From the cell containing the given text, extract its center point as (x, y) coordinate. 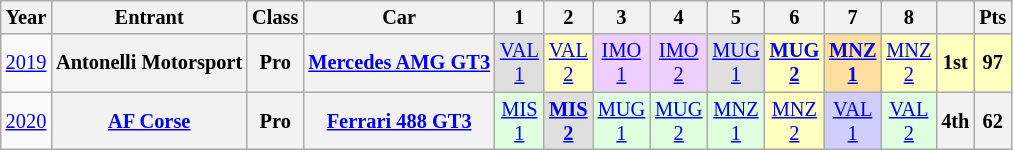
3 (622, 17)
Mercedes AMG GT3 (399, 63)
IMO2 (678, 63)
1 (520, 17)
2 (568, 17)
97 (992, 63)
Car (399, 17)
Year (26, 17)
1st (955, 63)
6 (795, 17)
MIS1 (520, 121)
IMO1 (622, 63)
62 (992, 121)
5 (736, 17)
Pts (992, 17)
Class (275, 17)
Ferrari 488 GT3 (399, 121)
2020 (26, 121)
2019 (26, 63)
7 (852, 17)
Antonelli Motorsport (149, 63)
4 (678, 17)
8 (908, 17)
4th (955, 121)
AF Corse (149, 121)
Entrant (149, 17)
MIS2 (568, 121)
